Locate the cell with the specified text and output its [X, Y] center coordinate. 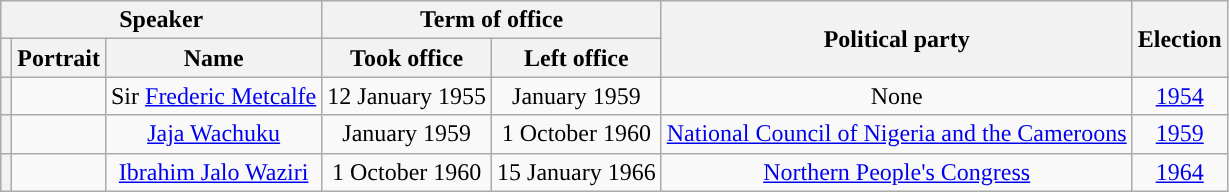
National Council of Nigeria and the Cameroons [896, 134]
None [896, 96]
Took office [407, 58]
Portrait [59, 58]
1964 [1180, 172]
Term of office [492, 20]
Speaker [162, 20]
Northern People's Congress [896, 172]
12 January 1955 [407, 96]
Election [1180, 39]
Name [213, 58]
Left office [577, 58]
Political party [896, 39]
1954 [1180, 96]
Sir Frederic Metcalfe [213, 96]
Ibrahim Jalo Waziri [213, 172]
1959 [1180, 134]
Jaja Wachuku [213, 134]
15 January 1966 [577, 172]
